Pinpoint the cell where the given text exists, returning its (x, y) midpoint coordinate. 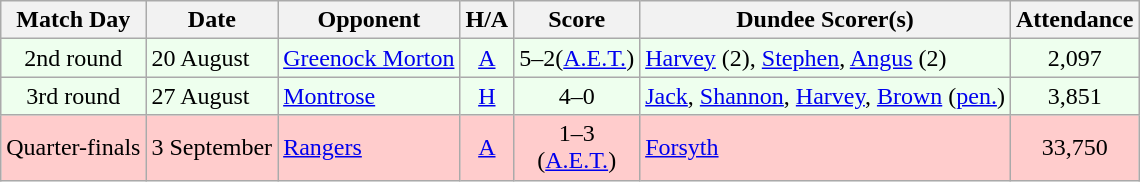
Quarter-finals (74, 148)
20 August (212, 58)
Montrose (369, 96)
5–2(A.E.T.) (577, 58)
33,750 (1074, 148)
3 September (212, 148)
Opponent (369, 20)
Date (212, 20)
Forsyth (826, 148)
Match Day (74, 20)
Jack, Shannon, Harvey, Brown (pen.) (826, 96)
27 August (212, 96)
Rangers (369, 148)
3,851 (1074, 96)
H (487, 96)
Attendance (1074, 20)
Score (577, 20)
Greenock Morton (369, 58)
Dundee Scorer(s) (826, 20)
2nd round (74, 58)
1–3(A.E.T.) (577, 148)
2,097 (1074, 58)
4–0 (577, 96)
Harvey (2), Stephen, Angus (2) (826, 58)
H/A (487, 20)
3rd round (74, 96)
